Find where the given text appears and provide that cell's center as [x, y] coordinate. 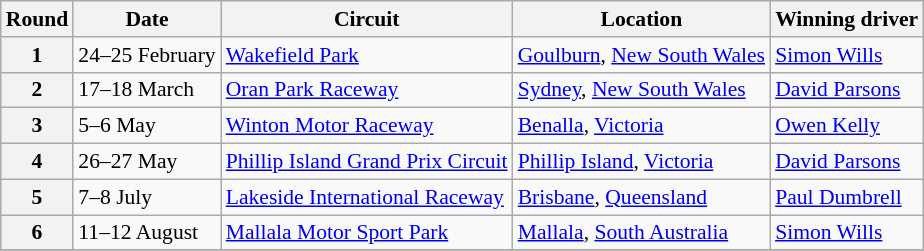
Sydney, New South Wales [642, 90]
Location [642, 19]
Circuit [367, 19]
5–6 May [146, 126]
Date [146, 19]
3 [38, 126]
Benalla, Victoria [642, 126]
Round [38, 19]
Winning driver [846, 19]
24–25 February [146, 55]
Wakefield Park [367, 55]
Oran Park Raceway [367, 90]
6 [38, 233]
Phillip Island Grand Prix Circuit [367, 162]
26–27 May [146, 162]
4 [38, 162]
2 [38, 90]
Paul Dumbrell [846, 197]
7–8 July [146, 197]
Mallala, South Australia [642, 233]
Winton Motor Raceway [367, 126]
Phillip Island, Victoria [642, 162]
Owen Kelly [846, 126]
Brisbane, Queensland [642, 197]
Goulburn, New South Wales [642, 55]
Lakeside International Raceway [367, 197]
Mallala Motor Sport Park [367, 233]
11–12 August [146, 233]
1 [38, 55]
17–18 March [146, 90]
5 [38, 197]
